Find where the given text appears and provide that cell's center as (X, Y) coordinate. 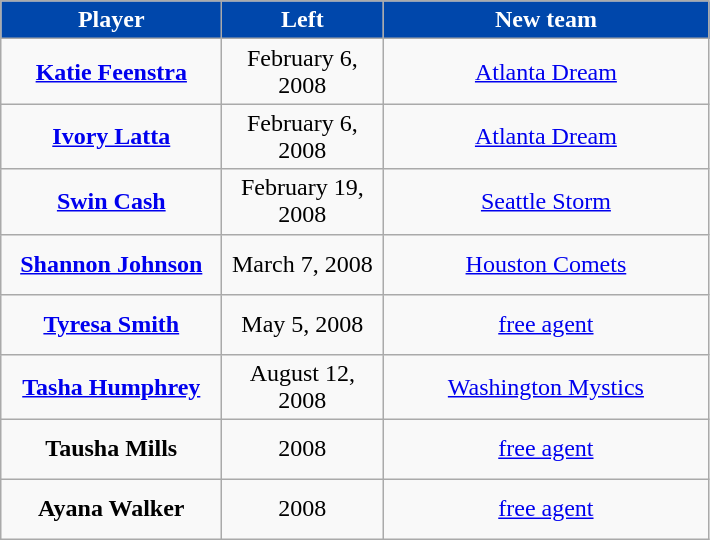
Houston Comets (546, 264)
Tyresa Smith (112, 324)
August 12, 2008 (302, 386)
Player (112, 20)
Ayana Walker (112, 509)
Left (302, 20)
New team (546, 20)
Seattle Storm (546, 202)
February 19, 2008 (302, 202)
May 5, 2008 (302, 324)
Swin Cash (112, 202)
Tasha Humphrey (112, 386)
Tausha Mills (112, 449)
Washington Mystics (546, 386)
March 7, 2008 (302, 264)
Ivory Latta (112, 136)
Shannon Johnson (112, 264)
Katie Feenstra (112, 72)
